Identify which cell holds the provided text, then report its [X, Y] central coordinate. 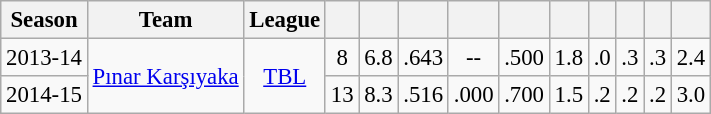
8.3 [378, 95]
1.8 [568, 58]
.700 [524, 95]
TBL [284, 76]
3.0 [690, 95]
2014-15 [44, 95]
.0 [602, 58]
.643 [423, 58]
.000 [473, 95]
Team [166, 20]
6.8 [378, 58]
Pınar Karşıyaka [166, 76]
2.4 [690, 58]
-- [473, 58]
13 [342, 95]
.500 [524, 58]
2013-14 [44, 58]
8 [342, 58]
1.5 [568, 95]
League [284, 20]
.516 [423, 95]
Season [44, 20]
